Find where the given text appears and provide that cell's center as (X, Y) coordinate. 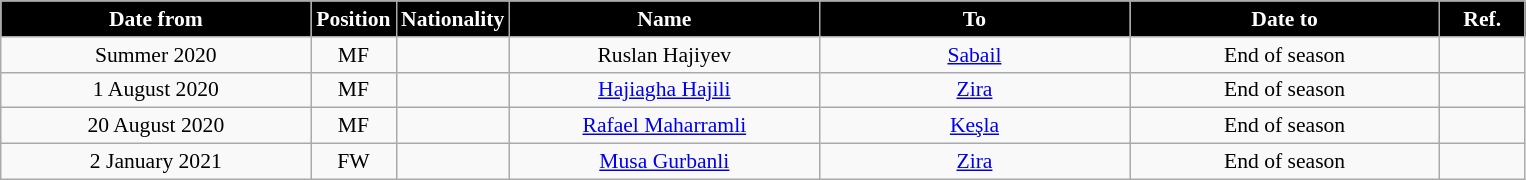
To (974, 19)
Rafael Maharramli (664, 126)
Summer 2020 (156, 55)
Nationality (452, 19)
2 January 2021 (156, 162)
Keşla (974, 126)
FW (354, 162)
1 August 2020 (156, 90)
Position (354, 19)
Hajiagha Hajili (664, 90)
Ref. (1482, 19)
Date to (1285, 19)
Date from (156, 19)
20 August 2020 (156, 126)
Ruslan Hajiyev (664, 55)
Name (664, 19)
Musa Gurbanli (664, 162)
Sabail (974, 55)
